Capture the cell that displays the provided text and extract its [X, Y] central coordinate. 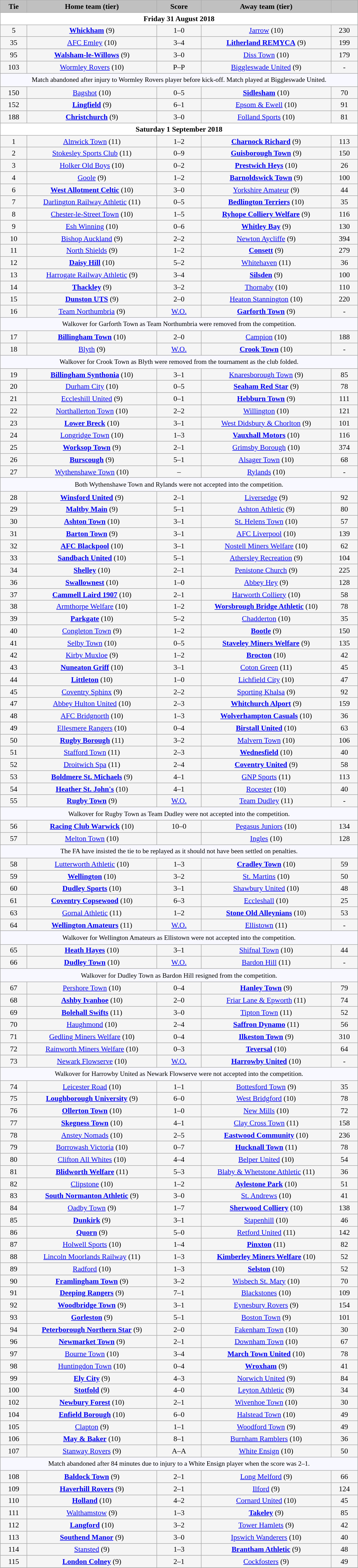
Bourne Town (10) [92, 1354]
1–5 [179, 214]
Crook Town (10) [266, 349]
29 [14, 509]
Clipstone (10) [92, 1184]
0–7 [179, 1148]
Ellistown (11) [266, 925]
15 [14, 299]
Newbury Forest (10) [92, 1403]
4 [14, 178]
Blyth (9) [92, 349]
Barnoldswick Town (9) [266, 178]
Cammell Laird 1907 (10) [92, 595]
Ellesmere Rangers (10) [92, 728]
115 [14, 1562]
98 [14, 1366]
Cradley Town (10) [266, 864]
14 [14, 287]
Hebburn Town (9) [266, 399]
86 [14, 1232]
27 [14, 472]
Birstall United (10) [266, 728]
17 [14, 337]
Walkover for Harrowby United as Newark Flowserve were not accepted into the competition. [179, 1074]
152 [14, 105]
Rugby Town (9) [92, 801]
Langford (10) [92, 1525]
Maltby Main (9) [92, 509]
20 [14, 387]
43 [14, 667]
Congleton Town (9) [92, 631]
6–3 [179, 901]
55 [14, 801]
2–5 [179, 1135]
Goole (9) [92, 178]
230 [344, 31]
0–1 [179, 399]
24 [14, 435]
Coventry United (9) [266, 765]
Tipton Town (11) [266, 1012]
Teversal (10) [266, 1049]
Dunston UTS (9) [92, 299]
Away team (tier) [266, 6]
Pinxton (11) [266, 1245]
60 [14, 889]
4–2 [179, 1501]
Ingles (10) [266, 839]
33 [14, 558]
Whitley Bay (9) [266, 226]
83 [14, 1196]
P–P [179, 67]
Gedling Miners Welfare (10) [92, 1037]
Longridge Town (10) [92, 435]
Tie [14, 6]
Friday 31 August 2018 [179, 19]
279 [344, 251]
Lingfield (9) [92, 105]
93 [14, 1318]
139 [344, 534]
Walkover for Garforth Town as Team Northumbria were removed from the competition. [179, 324]
Yorkshire Amateur (9) [266, 190]
Bardon Hill (11) [266, 963]
Shawbury United (10) [266, 889]
Haverhill Rovers (9) [92, 1489]
Blaby & Whetstone Athletic (11) [266, 1172]
Clifton All Whites (10) [92, 1159]
Enfield Borough (10) [92, 1415]
Friar Lane & Epworth (11) [266, 1001]
76 [14, 1111]
Willington (10) [266, 411]
179 [344, 55]
Nostell Miners Welfare (10) [266, 546]
Kimberley Miners Welfare (10) [266, 1257]
Litherland REMYCA (9) [266, 43]
AFC Emley (10) [92, 43]
AFC Bridgnorth (10) [92, 716]
87 [14, 1245]
31 [14, 534]
121 [344, 411]
19 [14, 375]
Walkover for Dudley Town as Bardon Hill resigned from the competition. [179, 975]
Barton Town (9) [92, 534]
Burscough (9) [92, 460]
Cockfosters (9) [266, 1562]
Eastwood Community (10) [266, 1135]
Chester-le-Street Town (10) [92, 214]
Ollerton Town (10) [92, 1111]
Ipswich Wanderers (10) [266, 1537]
Folland Sports (10) [266, 117]
90 [14, 1281]
Rylands (10) [266, 472]
Daisy Hill (10) [92, 263]
1–4 [179, 1245]
Boldmere St. Michaels (9) [92, 777]
Sherwood Colliery (10) [266, 1208]
Stansted (9) [92, 1550]
Burnham Ramblers (10) [266, 1439]
4–3 [179, 1378]
Wivenhoe Town (10) [266, 1403]
37 [14, 595]
New Mills (10) [266, 1111]
Eccleshill United (9) [92, 399]
73 [14, 1061]
75 [14, 1099]
Littleton (10) [92, 680]
Heaton Stannington (10) [266, 299]
77 [14, 1123]
Thornaby (10) [266, 287]
310 [344, 1037]
Droitwich Spa (11) [92, 765]
1 [14, 142]
Jarrow (10) [266, 31]
2 [14, 153]
0–6 [179, 226]
Downham Town (10) [266, 1342]
Eccleshall (10) [266, 901]
Newark Flowserve (10) [92, 1061]
38 [14, 607]
220 [344, 299]
GNP Sports (11) [266, 777]
Ashby Ivanhoe (10) [92, 1001]
108 [14, 1477]
Loughborough University (9) [92, 1099]
St. Helens Town (10) [266, 522]
Team Northumbria (9) [92, 311]
May & Baker (10) [92, 1439]
6 [14, 190]
Lichfield City (10) [266, 680]
Kirby Muxloe (9) [92, 655]
Saffron Dynamo (11) [266, 1025]
Liversedge (9) [266, 498]
Skegness Town (10) [92, 1123]
Blidworth Welfare (11) [92, 1172]
236 [344, 1135]
7 [14, 202]
4–4 [179, 1159]
Leyton Athletic (9) [266, 1390]
374 [344, 447]
Bedlington Terriers (10) [266, 202]
St. Martins (10) [266, 876]
Armthorpe Welfare (10) [92, 607]
Abbey Hulton United (10) [92, 704]
Deeping Rangers (9) [92, 1293]
3 [14, 166]
Norwich United (9) [266, 1378]
97 [14, 1354]
Woodbridge Town (9) [92, 1305]
West Bridgford (10) [266, 1099]
Score [179, 6]
Swallownest (10) [92, 582]
21 [14, 399]
Campion (10) [266, 337]
69 [14, 1012]
Coventry Copsewood (10) [92, 901]
Walthamstow (9) [92, 1513]
71 [14, 1037]
Quorn (9) [92, 1232]
107 [14, 1451]
0–3 [179, 1049]
134 [344, 827]
8 [14, 214]
St. Andrews (10) [266, 1196]
124 [344, 1489]
Guisborough Town (9) [266, 153]
Holwell Sports (10) [92, 1245]
Gornal Athletic (11) [92, 913]
5 [14, 31]
Selby Town (10) [92, 643]
Team Dudley (11) [266, 801]
61 [14, 901]
Darlington Railway Athletic (11) [92, 202]
West Allotment Celtic (10) [92, 190]
Wellington (10) [92, 876]
Framlingham Town (9) [92, 1281]
Shifnal Town (10) [266, 951]
Penistone Church (9) [266, 570]
Shelley (10) [92, 570]
Wellington Amateurs (11) [92, 925]
Consett (9) [266, 251]
Ashton Town (10) [92, 522]
Rocester (10) [266, 789]
114 [14, 1550]
North Shields (9) [92, 251]
0–2 [179, 166]
Baldock Town (9) [92, 1477]
Long Melford (9) [266, 1477]
88 [14, 1257]
Match abandoned after injury to Wormley Rovers player before kick-off. Match played at Biggleswade United. [179, 80]
Takeley (9) [266, 1513]
Worsbrough Bridge Athletic (10) [266, 607]
16 [14, 311]
Saturday 1 September 2018 [179, 129]
White Ensign (10) [266, 1451]
Huntingdon Town (10) [92, 1366]
Billingham Synthonia (10) [92, 375]
Stokesley Sports Club (11) [92, 153]
Wisbech St. Mary (10) [266, 1281]
Wormley Rovers (10) [92, 67]
12 [14, 263]
Holland (10) [92, 1501]
Clapton (9) [92, 1427]
Clay Cross Town (11) [266, 1123]
Whickham (9) [92, 31]
Aylestone Park (10) [266, 1184]
Dunkirk (9) [92, 1220]
Bolehall Swifts (11) [92, 1012]
Athersley Recreation (9) [266, 558]
Coton Green (11) [266, 667]
Harworth Colliery (10) [266, 595]
Silsden (9) [266, 275]
394 [344, 239]
Sidlesham (10) [266, 93]
Melton Town (10) [92, 839]
Selston (10) [266, 1269]
Wroxham (9) [266, 1366]
Prestwich Heys (10) [266, 166]
Walkover for Crook Town as Blyth were removed from the tournament as the club folded. [179, 361]
Christchurch (9) [92, 117]
99 [14, 1378]
225 [344, 570]
Sporting Khalsa (9) [266, 692]
Ilkeston Town (9) [266, 1037]
Ryhope Colliery Welfare (9) [266, 214]
Leicester Road (10) [92, 1087]
159 [344, 704]
23 [14, 423]
0–9 [179, 153]
Biggleswade United (9) [266, 67]
Staveley Miners Welfare (9) [266, 643]
112 [14, 1525]
Worksop Town (9) [92, 447]
94 [14, 1330]
6–1 [179, 105]
Ashton Athletic (9) [266, 509]
Whitehaven (11) [266, 263]
Bootle (9) [266, 631]
London Colney (9) [92, 1562]
Gorleston (9) [92, 1318]
Abbey Hey (9) [266, 582]
Vauxhall Motors (10) [266, 435]
Diss Town (10) [266, 55]
39 [14, 619]
Esh Winning (10) [92, 226]
Boston Town (9) [266, 1318]
Wythenshawe Town (10) [92, 472]
Malvern Town (10) [266, 740]
Wolverhampton Casuals (10) [266, 716]
Stafford Town (11) [92, 753]
9 [14, 226]
Match abandoned after 84 minutes due to injury to a White Ensign player when the score was 2–1. [179, 1464]
95 [14, 55]
Coventry Sphinx (9) [92, 692]
Stotfold (9) [92, 1390]
Walkover for Rugby Town as Team Dudley were not accepted into the competition. [179, 814]
Blackstones (10) [266, 1293]
Cornard United (10) [266, 1501]
Garforth Town (9) [266, 311]
Durham City (10) [92, 387]
March Town United (10) [266, 1354]
Fakenham Town (10) [266, 1330]
Charnock Richard (9) [266, 142]
10 [14, 239]
Stapenhill (10) [266, 1220]
Alsager Town (10) [266, 460]
7–1 [179, 1293]
Bagshot (10) [92, 93]
Winsford United (9) [92, 498]
5–3 [179, 1172]
Brocton (10) [266, 655]
Southend Manor (9) [92, 1537]
Rugby Borough (11) [92, 740]
Racing Club Warwick (10) [92, 827]
28 [14, 498]
Heath Hayes (10) [92, 951]
105 [14, 1427]
103 [14, 67]
Lower Breck (10) [92, 423]
Belper United (10) [266, 1159]
Alnwick Town (11) [92, 142]
22 [14, 411]
Walsham-le-Willows (9) [92, 55]
135 [344, 643]
Parkgate (10) [92, 619]
Pershore Town (10) [92, 988]
Woodford Town (9) [266, 1427]
Seaham Red Star (9) [266, 387]
4–0 [179, 1390]
Dudley Town (10) [92, 963]
Dudley Sports (10) [92, 889]
154 [344, 1305]
11 [14, 251]
Retford United (11) [266, 1232]
62 [344, 546]
Lincoln Moorlands Railway (11) [92, 1257]
Haughmond (10) [92, 1025]
Whitchurch Alport (9) [266, 704]
65 [14, 951]
Hanley Town (9) [266, 988]
Bottesford Town (9) [266, 1087]
A–A [179, 1451]
46 [344, 1220]
Radford (10) [92, 1269]
Rainworth Miners Welfare (10) [92, 1049]
102 [14, 1403]
Wednesfield (10) [266, 753]
Oadby Town (9) [92, 1208]
5–0 [179, 1232]
Holker Old Boys (10) [92, 166]
Borrowash Victoria (10) [92, 1148]
AFC Blackpool (10) [92, 546]
Nuneaton Griff (10) [92, 667]
Billingham Town (10) [92, 337]
1–7 [179, 1208]
Bishop Auckland (9) [92, 239]
Tower Hamlets (9) [266, 1525]
Thackley (9) [92, 287]
West Didsbury & Chorlton (9) [266, 423]
Knaresborough Town (9) [266, 375]
Both Wythenshawe Town and Rylands were not accepted into the competition. [179, 484]
Home team (tier) [92, 6]
Epsom & Ewell (10) [266, 105]
142 [344, 1232]
Northallerton Town (10) [92, 411]
Anstey Nomads (10) [92, 1135]
Ely City (9) [92, 1378]
Harrogate Railway Athletic (9) [92, 275]
Stanway Rovers (9) [92, 1451]
Sandbach United (10) [92, 558]
32 [14, 546]
8–1 [179, 1439]
– [179, 472]
Brantham Athletic (9) [266, 1550]
Hucknall Town (11) [266, 1148]
The FA have insisted the tie to be replayed as it should not have been settled on penalties. [179, 851]
South Normanton Athletic (9) [92, 1196]
Newmarket Town (9) [92, 1342]
Pegasus Juniors (10) [266, 827]
Lutterworth Athletic (10) [92, 864]
130 [344, 226]
89 [14, 1269]
Ilford (9) [266, 1489]
96 [14, 1342]
10–0 [179, 827]
18 [14, 349]
158 [344, 1123]
AFC Liverpool (10) [266, 534]
13 [14, 275]
Chadderton (10) [266, 619]
Peterborough Northern Star (9) [92, 1330]
Newton Aycliffe (9) [266, 239]
Eynesbury Rovers (9) [266, 1305]
Walkover for Wellington Amateurs as Ellistown were not accepted into the competition. [179, 938]
Heather St. John's (10) [92, 789]
Stone Old Alleynians (10) [266, 913]
138 [344, 1208]
Halstead Town (10) [266, 1415]
Grimsby Borough (10) [266, 447]
Harrowby United (10) [266, 1061]
199 [344, 43]
